Identify which cell holds the provided text, then report its (X, Y) central coordinate. 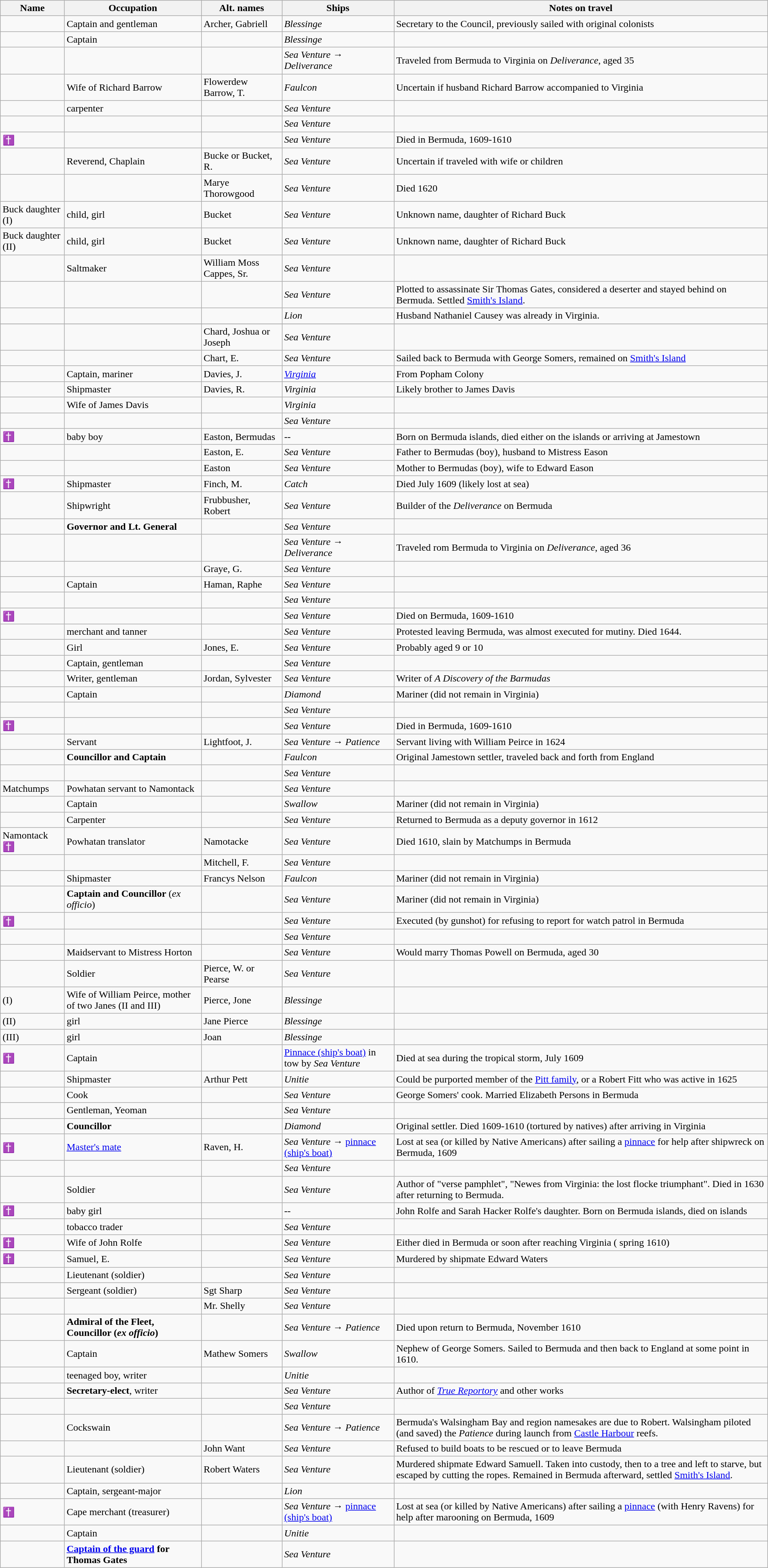
Traveled rom Bermuda to Virginia on Deliverance, aged 36 (581, 548)
From Popham Colony (581, 374)
Namotacke (242, 841)
Uncertain if traveled with wife or children (581, 162)
Buck daughter (I) (32, 215)
Pinnace (ship's boat) in tow by Sea Venture (338, 1058)
baby boy (133, 437)
Francys Nelson (242, 878)
Captain and Councillor (ex officio) (133, 900)
Name (32, 8)
Easton (242, 468)
Cook (133, 1095)
Saltmaker (133, 268)
Namontack ✝️ (32, 841)
Alt. names (242, 8)
Original settler. Died 1609-1610 (tortured by natives) after arriving in Virginia (581, 1126)
Frubbusher, Robert (242, 505)
Executed (by gunshot) for refusing to report for watch patrol in Bermuda (581, 921)
Councillor (133, 1126)
baby girl (133, 1211)
Servant living with William Peirce in 1624 (581, 742)
Likely brother to James Davis (581, 389)
Died 1620 (581, 188)
Secretary to the Council, previously sailed with original colonists (581, 24)
Powhatan servant to Namontack (133, 789)
Either died in Bermuda or soon after reaching Virginia ( spring 1610) (581, 1243)
Davies, R. (242, 389)
Buck daughter (II) (32, 241)
Catch (338, 484)
Protested leaving Bermuda, was almost executed for mutiny. Died 1644. (581, 632)
Died July 1609 (likely lost at sea) (581, 484)
Joan (242, 1037)
Died 1610, slain by Matchumps in Bermuda (581, 841)
Pierce, W. or Pearse (242, 973)
Notes on travel (581, 8)
Traveled from Bermuda to Virginia on Deliverance, aged 35 (581, 61)
Bermuda's Walsingham Bay and region namesakes are due to Robert. Walsingham piloted (and saved) the Patience during launch from Castle Harbour reefs. (581, 1427)
Plotted to assassinate Sir Thomas Gates, considered a deserter and stayed behind on Bermuda. Settled Smith's Island. (581, 294)
Jones, E. (242, 647)
Returned to Bermuda as a deputy governor in 1612 (581, 820)
Finch, M. (242, 484)
Sgt Sharp (242, 1290)
Marye Thorowgood (242, 188)
teenaged boy, writer (133, 1375)
Ships (338, 8)
Lost at sea (or killed by Native Americans) after sailing a pinnace for help after shipwreck on Bermuda, 1609 (581, 1147)
Mr. Shelly (242, 1306)
Servant (133, 742)
Easton, Bermudas (242, 437)
Mother to Bermudas (boy), wife to Edward Eason (581, 468)
Sailed back to Bermuda with George Somers, remained on Smith's Island (581, 358)
Samuel, E. (133, 1259)
Gentleman, Yeoman (133, 1110)
Cockswain (133, 1427)
Councillor and Captain (133, 757)
Captain, mariner (133, 374)
Reverend, Chaplain (133, 162)
John Rolfe and Sarah Hacker Rolfe's daughter. Born on Bermuda islands, died on islands (581, 1211)
Graye, G. (242, 569)
Admiral of the Fleet, Councillor (ex officio) (133, 1327)
Wife of John Rolfe (133, 1243)
Master's mate (133, 1147)
Lightfoot, J. (242, 742)
Haman, Raphe (242, 584)
Davies, J. (242, 374)
Archer, Gabriell (242, 24)
Bucke or Bucket, R. (242, 162)
Girl (133, 647)
Captain, sergeant-major (133, 1491)
Arthur Pett (242, 1079)
Builder of the Deliverance on Bermuda (581, 505)
Matchumps (32, 789)
Writer, gentleman (133, 679)
Husband Nathaniel Causey was already in Virginia. (581, 316)
Jane Pierce (242, 1021)
Wife of James Davis (133, 405)
Wife of William Peirce, mother of two Janes (II and III) (133, 1001)
Mitchell, F. (242, 863)
(II) (32, 1021)
William Moss Cappes, Sr. (242, 268)
Died at sea during the tropical storm, July 1609 (581, 1058)
John Want (242, 1449)
Writer of A Discovery of the Barmudas (581, 679)
Captain, gentleman (133, 663)
Original Jamestown settler, traveled back and forth from England (581, 757)
Father to Bermudas (boy), husband to Mistress Eason (581, 452)
Refused to build boats to be rescued or to leave Bermuda (581, 1449)
Sergeant (soldier) (133, 1290)
carpenter (133, 108)
Died upon return to Bermuda, November 1610 (581, 1327)
Governor and Lt. General (133, 526)
Chard, Joshua or Joseph (242, 337)
Carpenter (133, 820)
Wife of Richard Barrow (133, 87)
Captain and gentleman (133, 24)
Nephew of George Somers. Sailed to Bermuda and then back to England at some point in 1610. (581, 1354)
Chart, E. (242, 358)
Robert Waters (242, 1470)
Occupation (133, 8)
Lost at sea (or killed by Native Americans) after sailing a pinnace (with Henry Ravens) for help after marooning on Bermuda, 1609 (581, 1512)
Murdered by shipmate Edward Waters (581, 1259)
Secretary-elect, writer (133, 1390)
Probably aged 9 or 10 (581, 647)
Would marry Thomas Powell on Bermuda, aged 30 (581, 952)
Powhatan translator (133, 841)
Captain of the guard for Thomas Gates (133, 1554)
Uncertain if husband Richard Barrow accompanied to Virginia (581, 87)
Could be purported member of the Pitt family, or a Robert Fitt who was active in 1625 (581, 1079)
Pierce, Jone (242, 1001)
Flowerdew Barrow, T. (242, 87)
Author of True Reportory and other works (581, 1390)
(III) (32, 1037)
tobacco trader (133, 1227)
Jordan, Sylvester (242, 679)
Born on Bermuda islands, died either on the islands or arriving at Jamestown (581, 437)
Raven, H. (242, 1147)
Died on Bermuda, 1609-1610 (581, 616)
Mathew Somers (242, 1354)
Author of "verse pamphlet", "Newes from Virginia: the lost flocke triumphant". Died in 1630 after returning to Bermuda. (581, 1189)
Easton, E. (242, 452)
Cape merchant (treasurer) (133, 1512)
(I) (32, 1001)
Maidservant to Mistress Horton (133, 952)
George Somers' cook. Married Elizabeth Persons in Bermuda (581, 1095)
Shipwright (133, 505)
merchant and tanner (133, 632)
